Pinpoint the cell where the given text exists, returning its [X, Y] midpoint coordinate. 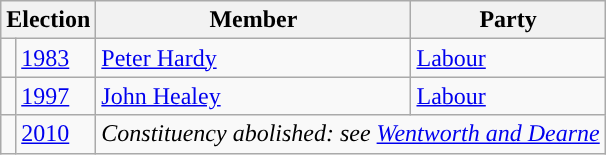
Election [48, 20]
Member [254, 20]
1983 [56, 58]
1997 [56, 96]
John Healey [254, 96]
Peter Hardy [254, 58]
2010 [56, 134]
Constituency abolished: see Wentworth and Dearne [350, 134]
Party [508, 20]
